Provide the [X, Y] coordinate of the cell's center where the given text is located.  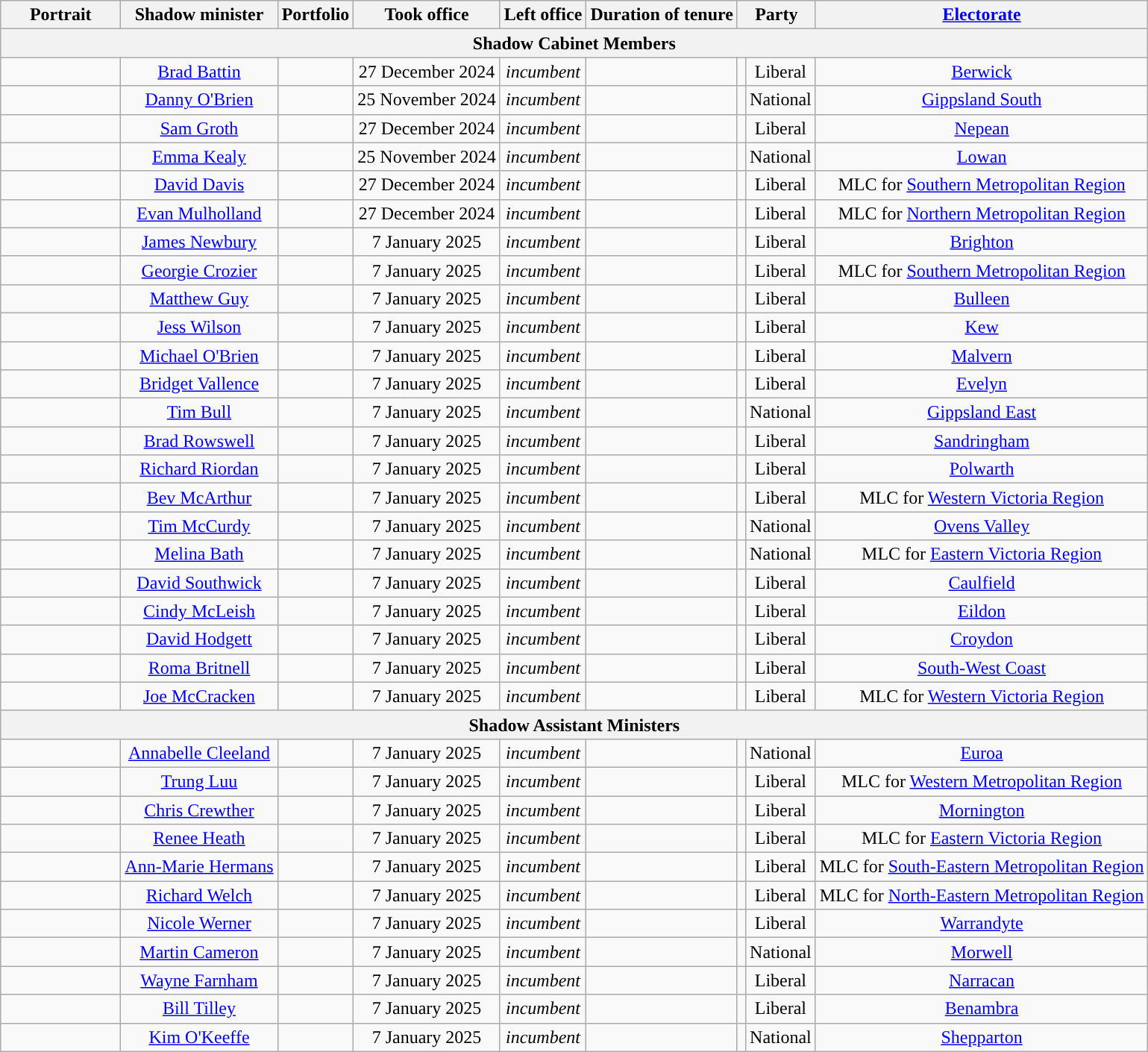
Tim Bull [199, 413]
Euroa [982, 753]
MLC for North-Eastern Metropolitan Region [982, 895]
Kew [982, 327]
Georgie Crozier [199, 270]
Wayne Farnham [199, 980]
Ann-Marie Hermans [199, 867]
Gippsland South [982, 100]
Evelyn [982, 384]
David Davis [199, 185]
Sandringham [982, 441]
Portfolio [316, 15]
Shadow Assistant Ministers [574, 724]
Melina Bath [199, 554]
Bulleen [982, 298]
Brighton [982, 242]
Polwarth [982, 469]
Richard Riordan [199, 469]
Narracan [982, 980]
Gippsland East [982, 413]
David Southwick [199, 583]
Tim McCurdy [199, 526]
Danny O'Brien [199, 100]
Berwick [982, 72]
James Newbury [199, 242]
Evan Mulholland [199, 213]
Benambra [982, 1009]
Trung Luu [199, 781]
Warrandyte [982, 924]
Shadow minister [199, 15]
Portrait [61, 15]
Electorate [982, 15]
Martin Cameron [199, 952]
Shadow Cabinet Members [574, 43]
Nepean [982, 128]
Bridget Vallence [199, 384]
Caulfield [982, 583]
Jess Wilson [199, 327]
Renee Heath [199, 839]
Brad Battin [199, 72]
MLC for Western Metropolitan Region [982, 781]
Duration of tenure [662, 15]
Cindy McLeish [199, 611]
Eildon [982, 611]
Ovens Valley [982, 526]
Richard Welch [199, 895]
Emma Kealy [199, 157]
South-West Coast [982, 668]
Chris Crewther [199, 810]
Party [776, 15]
Kim O'Keeffe [199, 1037]
Morwell [982, 952]
Nicole Werner [199, 924]
Croydon [982, 639]
Shepparton [982, 1037]
Joe McCracken [199, 696]
Brad Rowswell [199, 441]
Sam Groth [199, 128]
Annabelle Cleeland [199, 753]
MLC for South-Eastern Metropolitan Region [982, 867]
Malvern [982, 356]
Left office [543, 15]
Mornington [982, 810]
Took office [427, 15]
MLC for Northern Metropolitan Region [982, 213]
Bill Tilley [199, 1009]
Roma Britnell [199, 668]
Bev McArthur [199, 498]
David Hodgett [199, 639]
Matthew Guy [199, 298]
Lowan [982, 157]
Michael O'Brien [199, 356]
